Pinpoint the cell where the given text exists, returning its [x, y] midpoint coordinate. 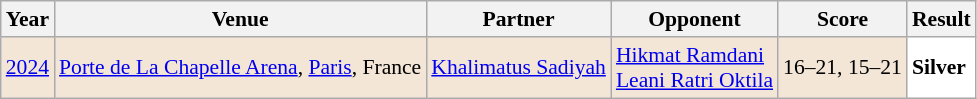
Partner [518, 19]
Khalimatus Sadiyah [518, 68]
Hikmat Ramdani Leani Ratri Oktila [694, 68]
Year [28, 19]
Silver [942, 68]
Venue [240, 19]
Porte de La Chapelle Arena, Paris, France [240, 68]
Result [942, 19]
2024 [28, 68]
16–21, 15–21 [842, 68]
Opponent [694, 19]
Score [842, 19]
